Scan for the cell matching the given text and deliver its (x, y) coordinate at center. 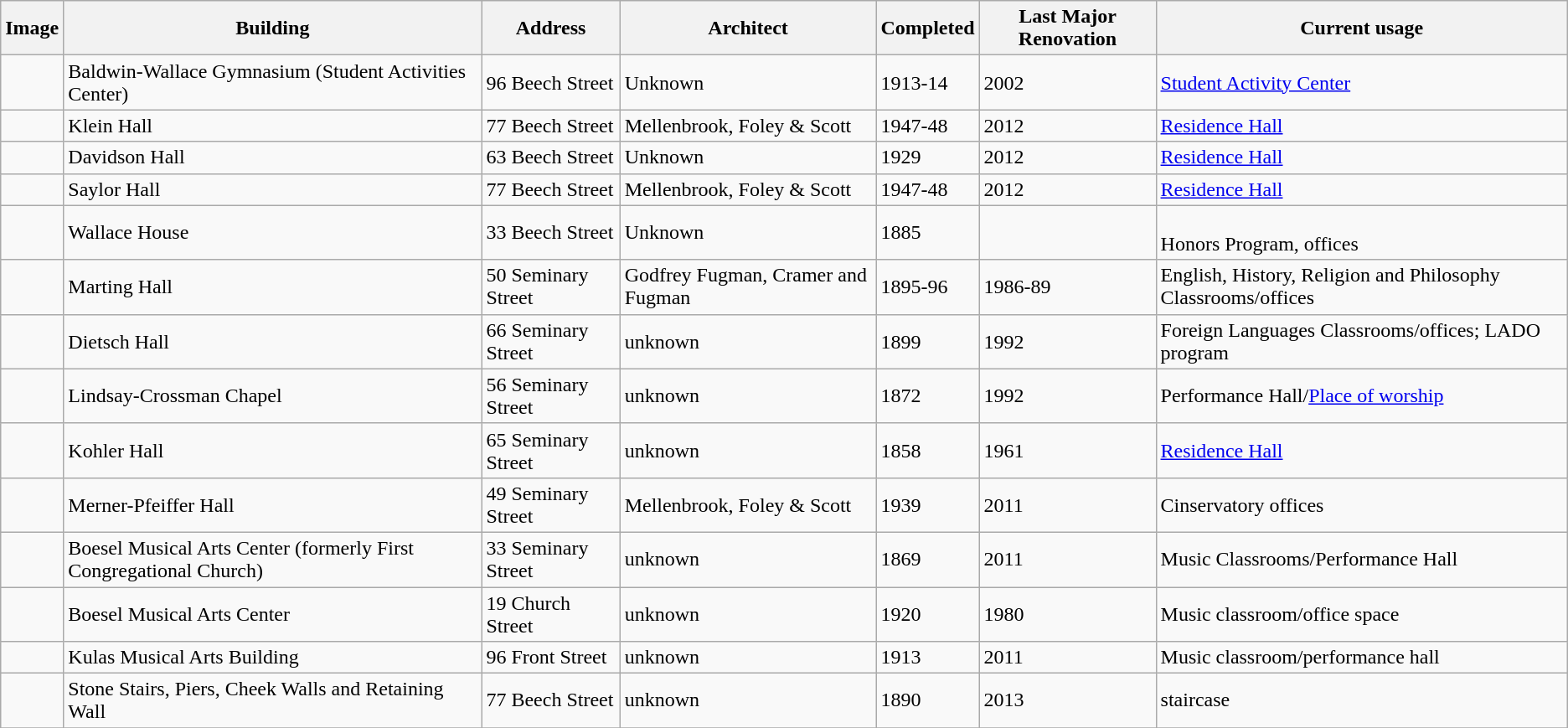
Last Major Renovation (1067, 28)
1890 (928, 700)
1986-89 (1067, 287)
Saylor Hall (273, 189)
Baldwin-Wallace Gymnasium (Student Activities Center) (273, 82)
Marting Hall (273, 287)
Music classroom/performance hall (1362, 658)
1895-96 (928, 287)
1858 (928, 451)
2002 (1067, 82)
Boesel Musical Arts Center (formerly First Congregational Church) (273, 560)
1899 (928, 342)
63 Beech Street (551, 157)
Performance Hall/Place of worship (1362, 395)
66 Seminary Street (551, 342)
1872 (928, 395)
Merner-Pfeiffer Hall (273, 504)
Wallace House (273, 233)
Address (551, 28)
2013 (1067, 700)
Dietsch Hall (273, 342)
50 Seminary Street (551, 287)
1913-14 (928, 82)
Image (32, 28)
Building (273, 28)
Music Classrooms/Performance Hall (1362, 560)
19 Church Street (551, 613)
Kohler Hall (273, 451)
1961 (1067, 451)
Boesel Musical Arts Center (273, 613)
1929 (928, 157)
1885 (928, 233)
Cinservatory offices (1362, 504)
1869 (928, 560)
Architect (748, 28)
1939 (928, 504)
Klein Hall (273, 126)
Music classroom/office space (1362, 613)
Lindsay-Crossman Chapel (273, 395)
Honors Program, offices (1362, 233)
1980 (1067, 613)
65 Seminary Street (551, 451)
Completed (928, 28)
96 Beech Street (551, 82)
Student Activity Center (1362, 82)
Godfrey Fugman, Cramer and Fugman (748, 287)
Current usage (1362, 28)
33 Beech Street (551, 233)
56 Seminary Street (551, 395)
staircase (1362, 700)
English, History, Religion and Philosophy Classrooms/offices (1362, 287)
Stone Stairs, Piers, Cheek Walls and Retaining Wall (273, 700)
Kulas Musical Arts Building (273, 658)
Davidson Hall (273, 157)
49 Seminary Street (551, 504)
33 Seminary Street (551, 560)
96 Front Street (551, 658)
1913 (928, 658)
1920 (928, 613)
Foreign Languages Classrooms/offices; LADO program (1362, 342)
